For the text-containing cell, return its midpoint in [X, Y] coordinate format. 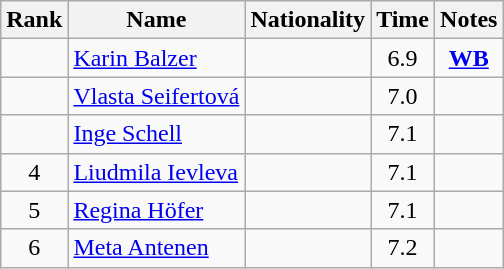
Meta Antenen [156, 248]
Inge Schell [156, 134]
Regina Höfer [156, 210]
Notes [469, 20]
4 [34, 172]
Karin Balzer [156, 58]
Name [156, 20]
Liudmila Ievleva [156, 172]
WB [469, 58]
Rank [34, 20]
5 [34, 210]
6.9 [403, 58]
6 [34, 248]
7.2 [403, 248]
Time [403, 20]
7.0 [403, 96]
Vlasta Seifertová [156, 96]
Nationality [308, 20]
